Provide the (X, Y) coordinate of the cell's center where the given text is located.  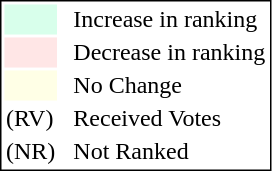
No Change (170, 85)
Increase in ranking (170, 19)
Not Ranked (170, 151)
Decrease in ranking (170, 53)
Received Votes (170, 119)
(RV) (30, 119)
(NR) (30, 151)
